Locate the cell with the specified text and output its [X, Y] center coordinate. 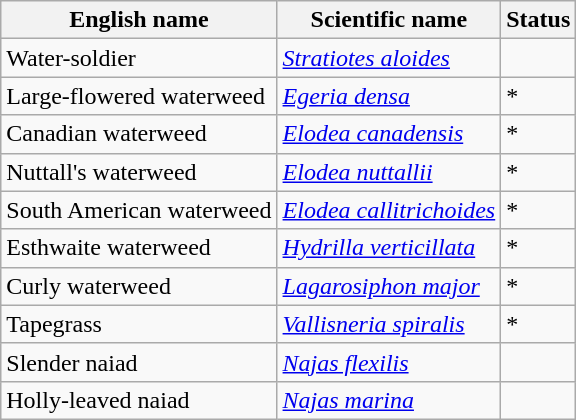
Elodea callitrichoides [389, 210]
Hydrilla verticillata [389, 248]
English name [139, 20]
Slender naiad [139, 362]
Najas marina [389, 400]
Lagarosiphon major [389, 286]
Najas flexilis [389, 362]
Egeria densa [389, 96]
Elodea canadensis [389, 134]
Canadian waterweed [139, 134]
Nuttall's waterweed [139, 172]
Scientific name [389, 20]
Tapegrass [139, 324]
Water-soldier [139, 58]
Vallisneria spiralis [389, 324]
Holly-leaved naiad [139, 400]
Large-flowered waterweed [139, 96]
South American waterweed [139, 210]
Status [538, 20]
Elodea nuttallii [389, 172]
Stratiotes aloides [389, 58]
Curly waterweed [139, 286]
Esthwaite waterweed [139, 248]
